Determine the [x, y] coordinate at the center of the cell enclosing the given text.  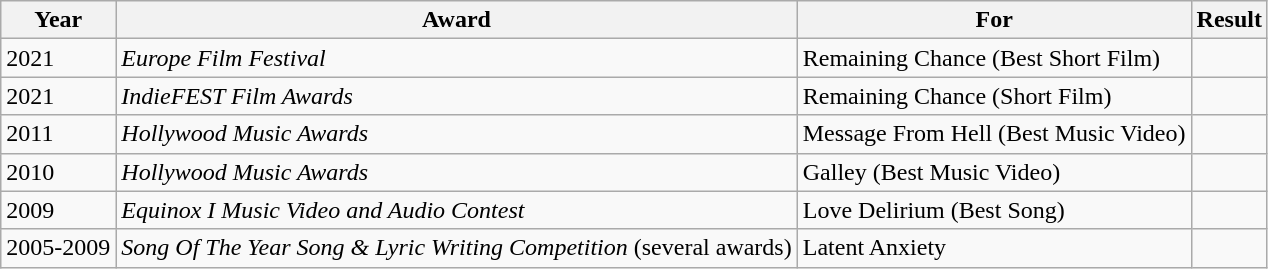
Message From Hell (Best Music Video) [994, 134]
Love Delirium (Best Song) [994, 210]
2009 [58, 210]
2011 [58, 134]
Remaining Chance (Best Short Film) [994, 58]
Award [456, 20]
Result [1229, 20]
2005-2009 [58, 248]
Year [58, 20]
2010 [58, 172]
Song Of The Year Song & Lyric Writing Competition (several awards) [456, 248]
IndieFEST Film Awards [456, 96]
Galley (Best Music Video) [994, 172]
Remaining Chance (Short Film) [994, 96]
Europe Film Festival [456, 58]
Latent Anxiety [994, 248]
Equinox I Music Video and Audio Contest [456, 210]
For [994, 20]
